For the text-containing cell, return its midpoint in (x, y) coordinate format. 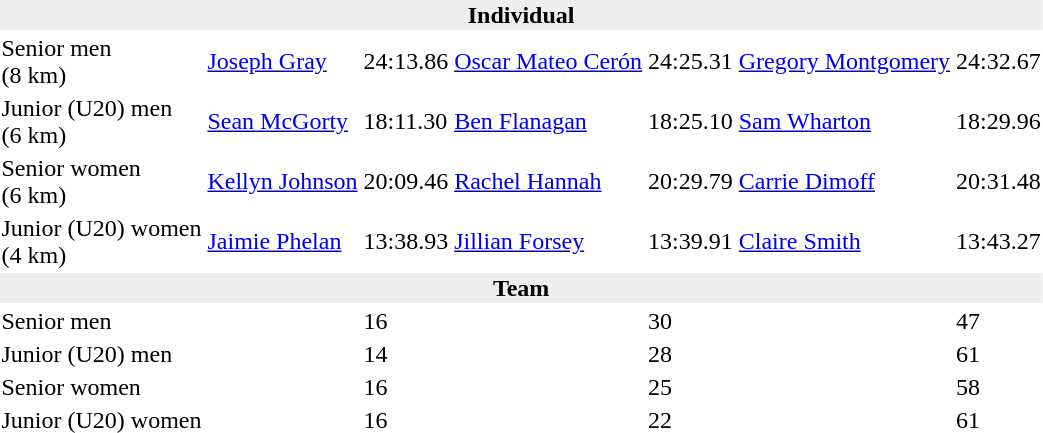
Senior women(6 km) (102, 182)
13:43.27 (999, 242)
18:25.10 (691, 122)
Jillian Forsey (548, 242)
58 (999, 387)
61 (999, 354)
Kellyn Johnson (282, 182)
20:31.48 (999, 182)
Junior (U20) men(6 km) (102, 122)
Oscar Mateo Cerón (548, 62)
Ben Flanagan (548, 122)
Team (521, 288)
30 (691, 321)
Junior (U20) men (102, 354)
Senior men(8 km) (102, 62)
Joseph Gray (282, 62)
Carrie Dimoff (844, 182)
24:25.31 (691, 62)
13:39.91 (691, 242)
18:11.30 (406, 122)
24:13.86 (406, 62)
Senior men (102, 321)
Sean McGorty (282, 122)
Senior women (102, 387)
25 (691, 387)
14 (406, 354)
24:32.67 (999, 62)
Jaimie Phelan (282, 242)
Individual (521, 15)
18:29.96 (999, 122)
20:09.46 (406, 182)
Junior (U20) women(4 km) (102, 242)
Rachel Hannah (548, 182)
Claire Smith (844, 242)
20:29.79 (691, 182)
Sam Wharton (844, 122)
47 (999, 321)
Gregory Montgomery (844, 62)
28 (691, 354)
13:38.93 (406, 242)
